Locate the cell with the specified text and output its (x, y) center coordinate. 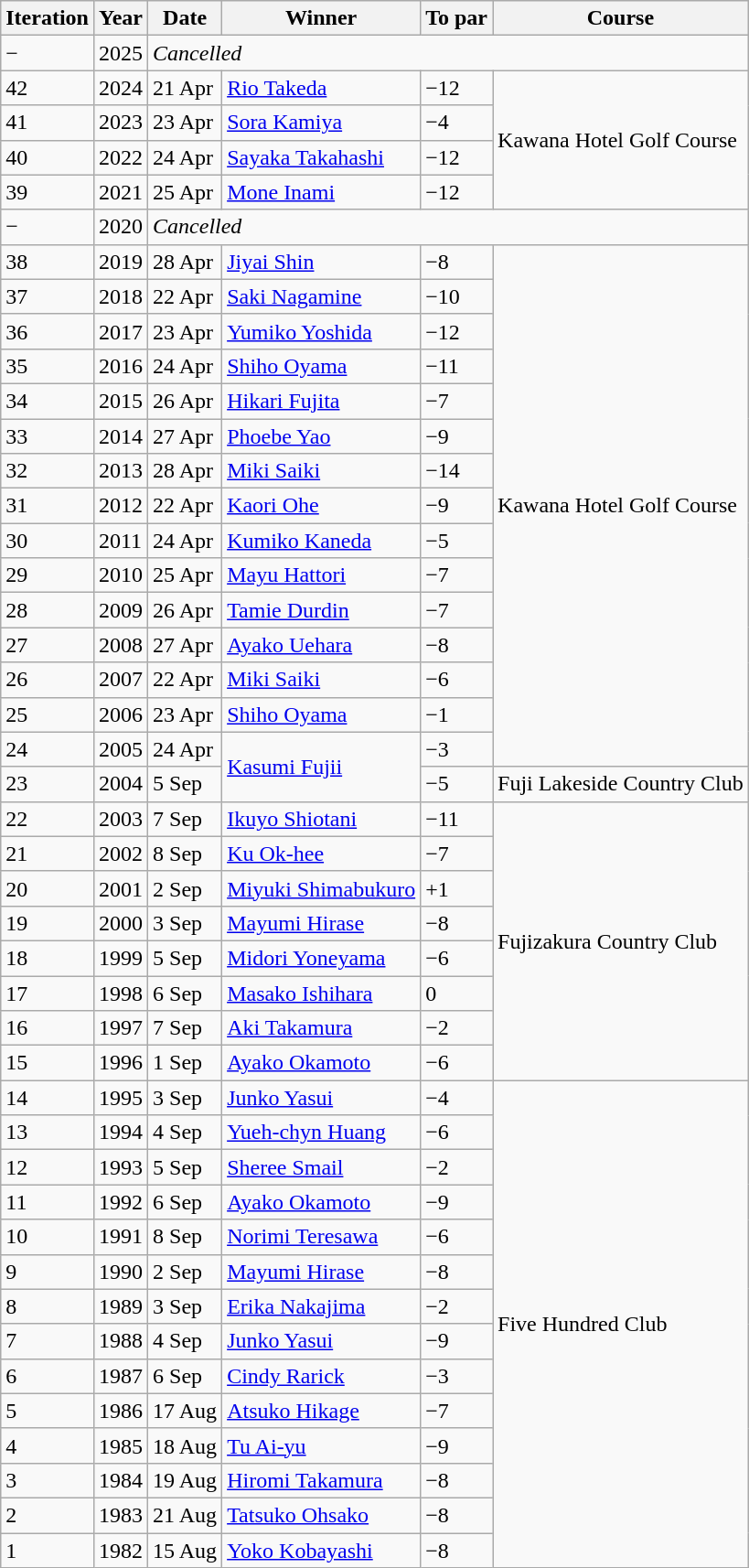
−14 (457, 471)
Fujizakura Country Club (621, 940)
2018 (121, 296)
1999 (121, 958)
2023 (121, 123)
0 (457, 993)
Kasumi Fujii (322, 767)
Kaori Ohe (322, 506)
15 (48, 1063)
Yueh-chyn Huang (322, 1133)
1987 (121, 1376)
Midori Yoneyama (322, 958)
1983 (121, 1515)
−10 (457, 296)
27 (48, 645)
Masako Ishihara (322, 993)
1984 (121, 1480)
1994 (121, 1133)
Tamie Durdin (322, 610)
Mone Inami (322, 192)
2011 (121, 541)
To par (457, 18)
1996 (121, 1063)
Ku Ok-hee (322, 854)
42 (48, 88)
Phoebe Yao (322, 436)
1993 (121, 1167)
2008 (121, 645)
+1 (457, 888)
Kumiko Kaneda (322, 541)
12 (48, 1167)
37 (48, 296)
Hikari Fujita (322, 401)
2003 (121, 819)
Iteration (48, 18)
2000 (121, 923)
2013 (121, 471)
Five Hundred Club (621, 1325)
18 Aug (185, 1445)
29 (48, 575)
5 (48, 1411)
Cindy Rarick (322, 1376)
1998 (121, 993)
Year (121, 18)
24 (48, 749)
1997 (121, 1028)
41 (48, 123)
19 (48, 923)
36 (48, 331)
6 (48, 1376)
1985 (121, 1445)
40 (48, 157)
Ikuyo Shiotani (322, 819)
25 (48, 714)
Rio Takeda (322, 88)
Course (621, 18)
2015 (121, 401)
23 (48, 784)
2006 (121, 714)
33 (48, 436)
2005 (121, 749)
4 (48, 1445)
−1 (457, 714)
Date (185, 18)
11 (48, 1202)
2001 (121, 888)
2009 (121, 610)
Miyuki Shimabukuro (322, 888)
2002 (121, 854)
32 (48, 471)
7 (48, 1341)
Mayu Hattori (322, 575)
1 Sep (185, 1063)
Sora Kamiya (322, 123)
9 (48, 1272)
Fuji Lakeside Country Club (621, 784)
Atsuko Hikage (322, 1411)
15 Aug (185, 1551)
21 (48, 854)
1 (48, 1551)
22 (48, 819)
2010 (121, 575)
2004 (121, 784)
2021 (121, 192)
Hiromi Takamura (322, 1480)
31 (48, 506)
16 (48, 1028)
34 (48, 401)
1990 (121, 1272)
18 (48, 958)
2022 (121, 157)
2 (48, 1515)
17 (48, 993)
3 (48, 1480)
13 (48, 1133)
1991 (121, 1237)
21 Apr (185, 88)
19 Aug (185, 1480)
Sheree Smail (322, 1167)
2024 (121, 88)
Jiyai Shin (322, 262)
2014 (121, 436)
30 (48, 541)
2007 (121, 680)
1995 (121, 1098)
2025 (121, 53)
28 (48, 610)
Sayaka Takahashi (322, 157)
1982 (121, 1551)
2019 (121, 262)
2012 (121, 506)
Aki Takamura (322, 1028)
39 (48, 192)
1989 (121, 1306)
26 (48, 680)
21 Aug (185, 1515)
14 (48, 1098)
38 (48, 262)
2020 (121, 227)
8 (48, 1306)
35 (48, 366)
20 (48, 888)
Tu Ai-yu (322, 1445)
Winner (322, 18)
1992 (121, 1202)
2017 (121, 331)
Saki Nagamine (322, 296)
Yoko Kobayashi (322, 1551)
2016 (121, 366)
1986 (121, 1411)
Yumiko Yoshida (322, 331)
Tatsuko Ohsako (322, 1515)
17 Aug (185, 1411)
1988 (121, 1341)
10 (48, 1237)
Ayako Uehara (322, 645)
Norimi Teresawa (322, 1237)
Erika Nakajima (322, 1306)
